Return the [x, y] coordinate for the center point of the cell that contains the specified text.  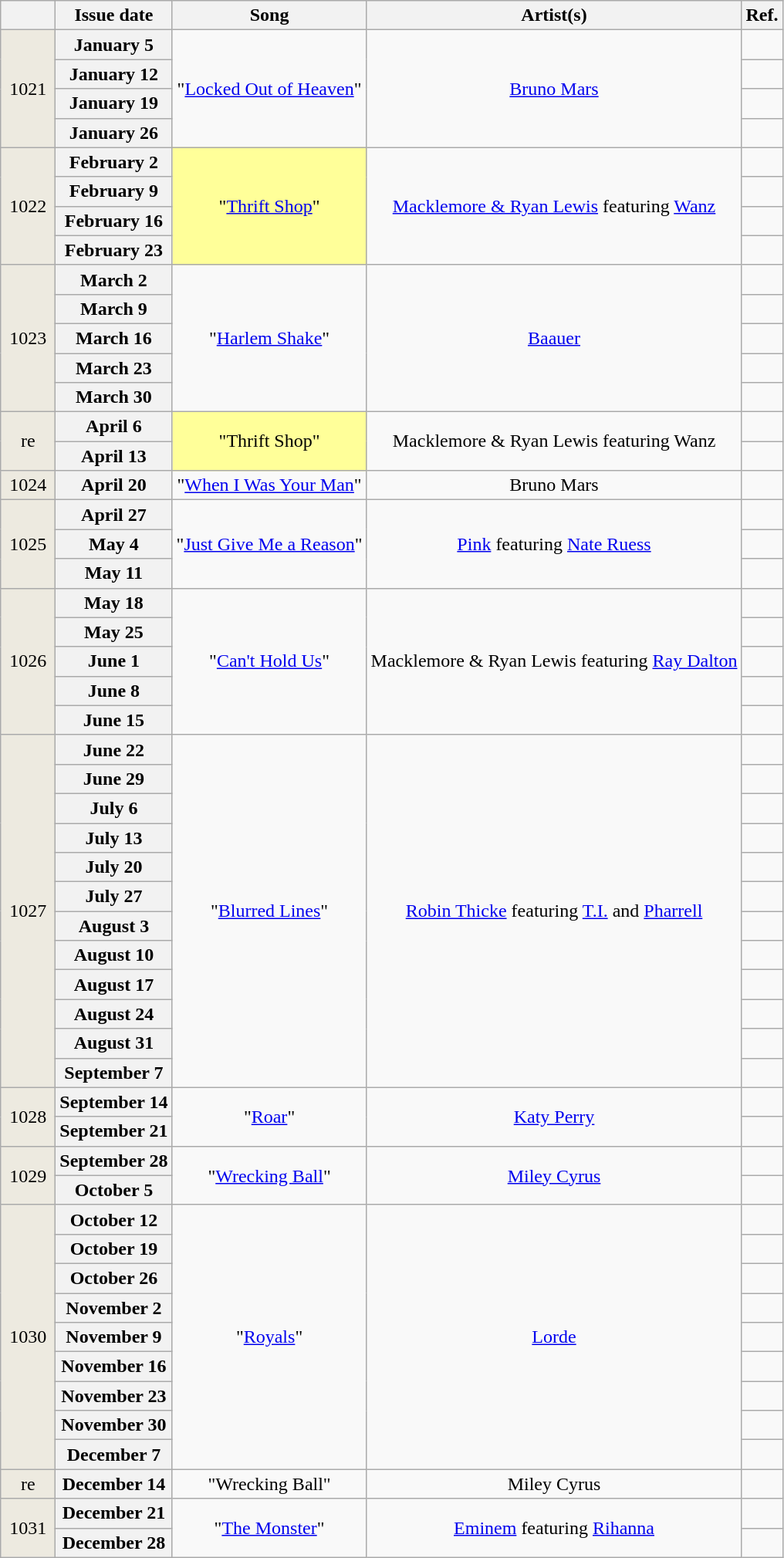
January 19 [114, 103]
"The Monster" [269, 1528]
1030 [28, 1337]
June 8 [114, 691]
October 26 [114, 1278]
"Roar" [269, 1117]
March 16 [114, 338]
"Blurred Lines" [269, 911]
"Just Give Me a Reason" [269, 544]
"When I Was Your Man" [269, 485]
October 12 [114, 1219]
January 26 [114, 133]
August 24 [114, 1014]
February 23 [114, 250]
October 5 [114, 1190]
November 23 [114, 1396]
July 20 [114, 867]
August 17 [114, 985]
September 21 [114, 1131]
December 14 [114, 1484]
"Harlem Shake" [269, 338]
September 7 [114, 1073]
November 9 [114, 1337]
Katy Perry [554, 1117]
December 28 [114, 1543]
Eminem featuring Rihanna [554, 1528]
1026 [28, 661]
August 31 [114, 1043]
May 25 [114, 632]
August 10 [114, 955]
June 29 [114, 779]
November 30 [114, 1425]
April 6 [114, 427]
"Locked Out of Heaven" [269, 89]
1029 [28, 1175]
Pink featuring Nate Ruess [554, 544]
March 23 [114, 368]
December 21 [114, 1513]
September 28 [114, 1161]
September 14 [114, 1102]
1021 [28, 89]
Robin Thicke featuring T.I. and Pharrell [554, 911]
January 12 [114, 74]
Issue date [114, 15]
1023 [28, 338]
March 30 [114, 397]
November 2 [114, 1308]
June 22 [114, 749]
1024 [28, 485]
Lorde [554, 1337]
May 11 [114, 573]
March 2 [114, 279]
Song [269, 15]
November 16 [114, 1367]
December 7 [114, 1455]
January 5 [114, 45]
Ref. [762, 15]
April 27 [114, 515]
Artist(s) [554, 15]
March 9 [114, 309]
February 9 [114, 191]
1022 [28, 206]
July 6 [114, 808]
October 19 [114, 1249]
May 4 [114, 544]
1025 [28, 544]
August 3 [114, 926]
1031 [28, 1528]
Baauer [554, 338]
April 13 [114, 456]
June 15 [114, 720]
Macklemore & Ryan Lewis featuring Ray Dalton [554, 661]
April 20 [114, 485]
1027 [28, 911]
July 27 [114, 897]
1028 [28, 1117]
May 18 [114, 603]
"Can't Hold Us" [269, 661]
June 1 [114, 661]
"Royals" [269, 1337]
July 13 [114, 837]
February 16 [114, 221]
February 2 [114, 162]
